Identify which cell holds the provided text, then report its (x, y) central coordinate. 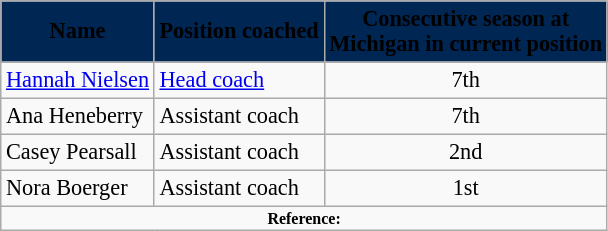
1st (466, 188)
Hannah Nielsen (78, 80)
Ana Heneberry (78, 116)
Name (78, 32)
2nd (466, 152)
Reference: (304, 218)
Head coach (239, 80)
Consecutive season atMichigan in current position (466, 32)
Casey Pearsall (78, 152)
Position coached (239, 32)
Nora Boerger (78, 188)
